Output the [X, Y] coordinate of the center of the cell containing the given text.  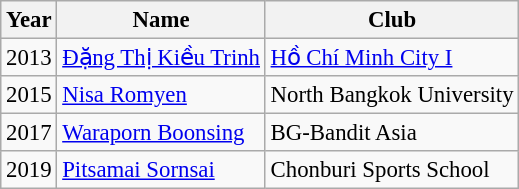
Chonburi Sports School [392, 170]
Pitsamai Sornsai [161, 170]
Nisa Romyen [161, 95]
2017 [29, 133]
Waraporn Boonsing [161, 133]
North Bangkok University [392, 95]
2013 [29, 58]
Year [29, 20]
Name [161, 20]
Club [392, 20]
Hồ Chí Minh City I [392, 58]
2015 [29, 95]
Đặng Thị Kiều Trinh [161, 58]
BG-Bandit Asia [392, 133]
2019 [29, 170]
